Return the [x, y] coordinate for the center point of the cell that contains the specified text.  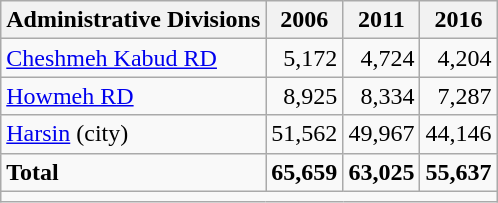
63,025 [382, 172]
Total [134, 172]
5,172 [304, 58]
Administrative Divisions [134, 20]
7,287 [458, 96]
2011 [382, 20]
55,637 [458, 172]
8,334 [382, 96]
Howmeh RD [134, 96]
51,562 [304, 134]
Harsin (city) [134, 134]
49,967 [382, 134]
65,659 [304, 172]
Cheshmeh Kabud RD [134, 58]
2006 [304, 20]
44,146 [458, 134]
8,925 [304, 96]
2016 [458, 20]
4,724 [382, 58]
4,204 [458, 58]
